Find where the given text appears and provide that cell's center as (x, y) coordinate. 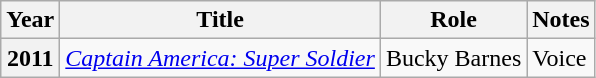
Bucky Barnes (453, 58)
Year (30, 20)
Voice (561, 58)
Notes (561, 20)
Captain America: Super Soldier (220, 58)
Title (220, 20)
Role (453, 20)
2011 (30, 58)
